Search for the cell housing the specified text and yield its (X, Y) center coordinate. 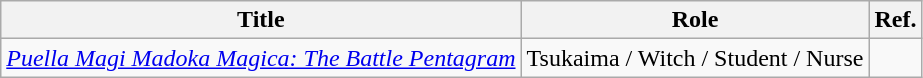
Role (695, 20)
Title (261, 20)
Ref. (896, 20)
Puella Magi Madoka Magica: The Battle Pentagram (261, 58)
Tsukaima / Witch / Student / Nurse (695, 58)
